Identify which cell holds the provided text, then report its (x, y) central coordinate. 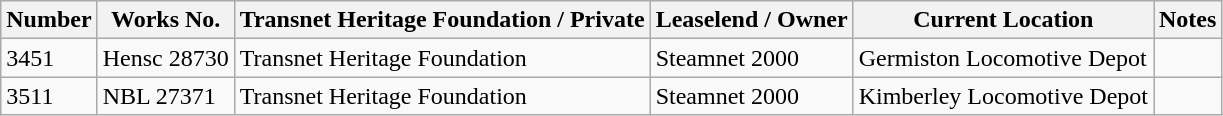
Leaselend / Owner (752, 20)
Number (49, 20)
3511 (49, 96)
Kimberley Locomotive Depot (1003, 96)
Transnet Heritage Foundation / Private (442, 20)
Notes (1188, 20)
Works No. (166, 20)
Current Location (1003, 20)
Germiston Locomotive Depot (1003, 58)
3451 (49, 58)
Hensc 28730 (166, 58)
NBL 27371 (166, 96)
